Capture the cell that displays the provided text and extract its (x, y) central coordinate. 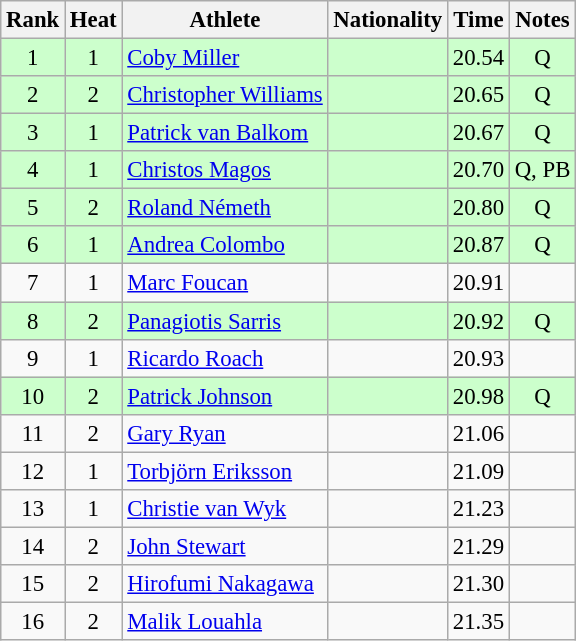
Marc Foucan (225, 283)
11 (33, 433)
6 (33, 245)
Heat (94, 20)
Torbjörn Eriksson (225, 471)
20.93 (478, 358)
12 (33, 471)
3 (33, 133)
Gary Ryan (225, 433)
20.54 (478, 58)
20.80 (478, 208)
14 (33, 546)
16 (33, 621)
Christos Magos (225, 170)
Christie van Wyk (225, 509)
Panagiotis Sarris (225, 321)
Patrick van Balkom (225, 133)
Athlete (225, 20)
20.92 (478, 321)
Rank (33, 20)
Roland Németh (225, 208)
Coby Miller (225, 58)
21.09 (478, 471)
21.06 (478, 433)
20.70 (478, 170)
20.65 (478, 95)
13 (33, 509)
Christopher Williams (225, 95)
20.67 (478, 133)
Q, PB (542, 170)
Andrea Colombo (225, 245)
20.98 (478, 396)
4 (33, 170)
Patrick Johnson (225, 396)
15 (33, 584)
21.29 (478, 546)
21.23 (478, 509)
John Stewart (225, 546)
8 (33, 321)
20.91 (478, 283)
21.35 (478, 621)
20.87 (478, 245)
7 (33, 283)
10 (33, 396)
9 (33, 358)
Nationality (388, 20)
Hirofumi Nakagawa (225, 584)
Notes (542, 20)
Time (478, 20)
Malik Louahla (225, 621)
Ricardo Roach (225, 358)
21.30 (478, 584)
5 (33, 208)
